From the cell containing the given text, extract its center point as (X, Y) coordinate. 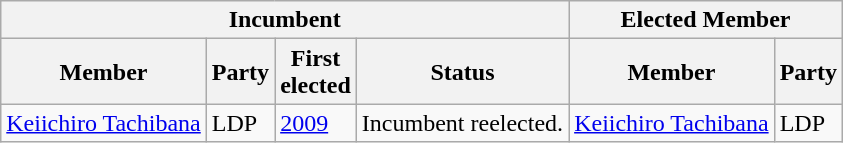
Incumbent (285, 20)
2009 (316, 123)
Status (462, 72)
Firstelected (316, 72)
Incumbent reelected. (462, 123)
Elected Member (706, 20)
